Return the (X, Y) coordinate for the center point of the cell that contains the specified text.  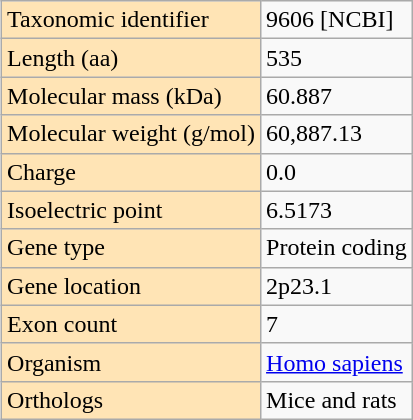
Mice and rats (337, 400)
Molecular mass (kDa) (132, 96)
Exon count (132, 324)
7 (337, 324)
Organism (132, 362)
Molecular weight (g/mol) (132, 134)
Charge (132, 172)
Isoelectric point (132, 210)
Gene location (132, 286)
Gene type (132, 248)
60.887 (337, 96)
0.0 (337, 172)
6.5173 (337, 210)
Homo sapiens (337, 362)
535 (337, 58)
9606 [NCBI] (337, 20)
Protein coding (337, 248)
Taxonomic identifier (132, 20)
Length (aa) (132, 58)
2p23.1 (337, 286)
Orthologs (132, 400)
60,887.13 (337, 134)
